Extract the [x, y] coordinate from the center of the cell holding the provided text.  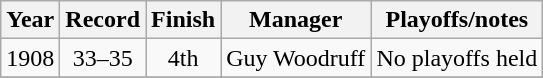
Record [103, 20]
Playoffs/notes [457, 20]
Year [30, 20]
4th [184, 58]
Guy Woodruff [296, 58]
No playoffs held [457, 58]
33–35 [103, 58]
Manager [296, 20]
Finish [184, 20]
1908 [30, 58]
